Pinpoint the cell where the given text exists, returning its [X, Y] midpoint coordinate. 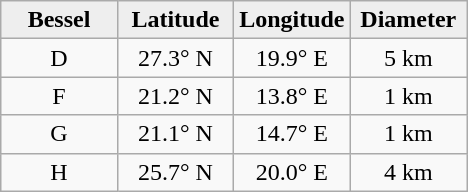
G [59, 134]
21.1° N [175, 134]
Longitude [292, 20]
F [59, 96]
20.0° E [292, 172]
5 km [408, 58]
14.7° E [292, 134]
D [59, 58]
Diameter [408, 20]
19.9° E [292, 58]
Bessel [59, 20]
Latitude [175, 20]
27.3° N [175, 58]
4 km [408, 172]
25.7° N [175, 172]
H [59, 172]
21.2° N [175, 96]
13.8° E [292, 96]
